Determine the (X, Y) coordinate at the center of the cell enclosing the given text.  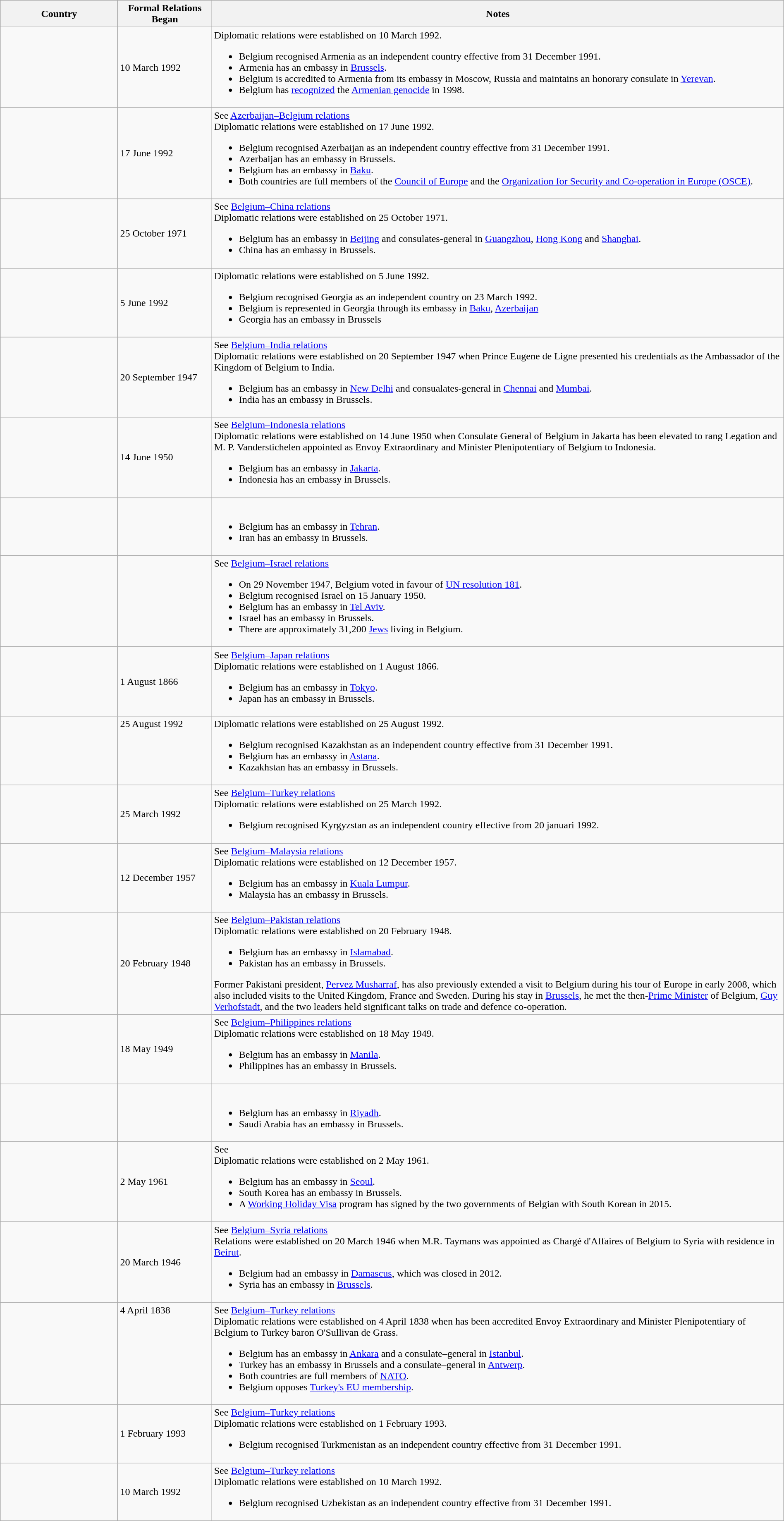
1 February 1993 (165, 1434)
20 September 1947 (165, 377)
20 March 1946 (165, 1262)
See Belgium–Japan relationsDiplomatic relations were established on 1 August 1866.Belgium has an embassy in Tokyo.Japan has an embassy in Brussels. (498, 682)
Formal Relations Began (165, 14)
1 August 1866 (165, 682)
25 August 1992 (165, 750)
20 February 1948 (165, 964)
Notes (498, 14)
18 May 1949 (165, 1050)
25 March 1992 (165, 814)
5 June 1992 (165, 303)
2 May 1961 (165, 1182)
Belgium has an embassy in Riyadh.Saudi Arabia has an embassy in Brussels. (498, 1113)
Belgium has an embassy in Tehran.Iran has an embassy in Brussels. (498, 526)
4 April 1838 (165, 1354)
14 June 1950 (165, 457)
17 June 1992 (165, 153)
25 October 1971 (165, 233)
12 December 1957 (165, 878)
Country (59, 14)
